Capture the cell that displays the provided text and extract its [X, Y] central coordinate. 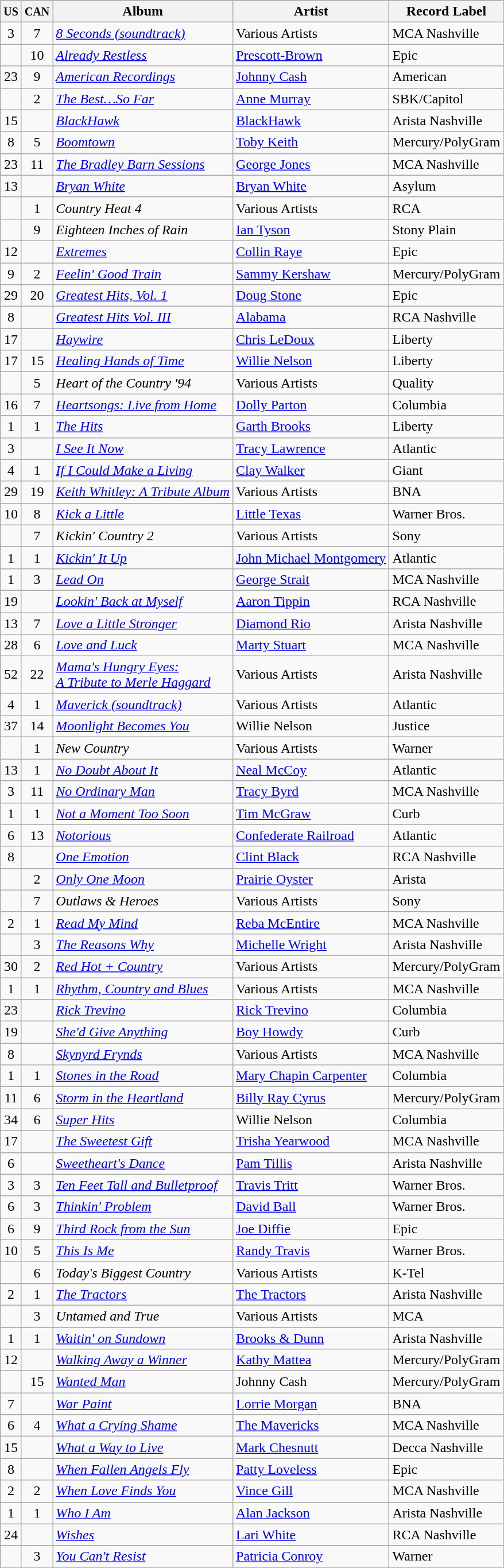
Waitin' on Sundown [143, 1338]
14 [37, 726]
Giant [447, 470]
No Ordinary Man [143, 792]
Pam Tillis [311, 1163]
Not a Moment Too Soon [143, 814]
You Can't Resist [143, 1557]
Wishes [143, 1535]
Confederate Railroad [311, 835]
Rhythm, Country and Blues [143, 988]
Healing Hands of Time [143, 361]
Red Hot + Country [143, 966]
Dolly Parton [311, 405]
Untamed and True [143, 1316]
SBK/Capitol [447, 99]
24 [11, 1535]
Feelin' Good Train [143, 274]
37 [11, 726]
The Mavericks [311, 1426]
Ten Feet Tall and Bulletproof [143, 1185]
One Emotion [143, 857]
When Love Finds You [143, 1491]
8 Seconds (soundtrack) [143, 33]
Lorrie Morgan [311, 1404]
Record Label [447, 11]
Boy Howdy [311, 1032]
Justice [447, 726]
Third Rock from the Sun [143, 1229]
Lead On [143, 579]
Alabama [311, 318]
Little Texas [311, 514]
Love a Little Stronger [143, 623]
Clint Black [311, 857]
Arista [447, 879]
Heart of the Country '94 [143, 383]
28 [11, 645]
Patricia Conroy [311, 1557]
American [447, 77]
Diamond Rio [311, 623]
Stones in the Road [143, 1076]
Prescott-Brown [311, 55]
Trisha Yearwood [311, 1141]
Brooks & Dunn [311, 1338]
She'd Give Anything [143, 1032]
What a Crying Shame [143, 1426]
Clay Walker [311, 470]
American Recordings [143, 77]
Already Restless [143, 55]
52 [11, 675]
Country Heat 4 [143, 208]
Walking Away a Winner [143, 1360]
Michelle Wright [311, 944]
No Doubt About It [143, 770]
Ian Tyson [311, 230]
Sammy Kershaw [311, 274]
Kickin' Country 2 [143, 536]
Notorious [143, 835]
Outlaws & Heroes [143, 901]
Eighteen Inches of Rain [143, 230]
The Hits [143, 427]
Vince Gill [311, 1491]
Thinkin' Problem [143, 1207]
Keith Whitley: A Tribute Album [143, 492]
Mama's Hungry Eyes:A Tribute to Merle Haggard [143, 675]
Skynyrd Frynds [143, 1054]
Super Hits [143, 1120]
Wanted Man [143, 1382]
Read My Mind [143, 923]
Who I Am [143, 1513]
Collin Raye [311, 251]
Greatest Hits Vol. III [143, 318]
The Sweetest Gift [143, 1141]
Tracy Byrd [311, 792]
Marty Stuart [311, 645]
K-Tel [447, 1272]
Neal McCoy [311, 770]
Quality [447, 383]
Moonlight Becomes You [143, 726]
The Bradley Barn Sessions [143, 164]
Storm in the Heartland [143, 1098]
Sweetheart's Dance [143, 1163]
Kathy Mattea [311, 1360]
Boomtown [143, 142]
Reba McEntire [311, 923]
Maverick (soundtrack) [143, 704]
Lookin' Back at Myself [143, 601]
Only One Moon [143, 879]
Asylum [447, 186]
I See It Now [143, 448]
Joe Diffie [311, 1229]
MCA [447, 1316]
Lari White [311, 1535]
US [11, 11]
Patty Loveless [311, 1469]
Stony Plain [447, 230]
Billy Ray Cyrus [311, 1098]
16 [11, 405]
20 [37, 296]
34 [11, 1120]
David Ball [311, 1207]
Aaron Tippin [311, 601]
Haywire [143, 339]
Kick a Little [143, 514]
Doug Stone [311, 296]
John Michael Montgomery [311, 557]
Tim McGraw [311, 814]
Heartsongs: Live from Home [143, 405]
War Paint [143, 1404]
This Is Me [143, 1250]
Prairie Oyster [311, 879]
Mary Chapin Carpenter [311, 1076]
Chris LeDoux [311, 339]
RCA [447, 208]
Anne Murray [311, 99]
Travis Tritt [311, 1185]
When Fallen Angels Fly [143, 1469]
Extremes [143, 251]
Artist [311, 11]
Alan Jackson [311, 1513]
George Strait [311, 579]
CAN [37, 11]
The Best…So Far [143, 99]
Today's Biggest Country [143, 1272]
Garth Brooks [311, 427]
Kickin' It Up [143, 557]
Mark Chesnutt [311, 1447]
What a Way to Live [143, 1447]
Album [143, 11]
George Jones [311, 164]
Decca Nashville [447, 1447]
Tracy Lawrence [311, 448]
Randy Travis [311, 1250]
Greatest Hits, Vol. 1 [143, 296]
30 [11, 966]
If I Could Make a Living [143, 470]
The Reasons Why [143, 944]
New Country [143, 748]
Love and Luck [143, 645]
Toby Keith [311, 142]
22 [37, 675]
